From the cell containing the given text, extract its center point as [x, y] coordinate. 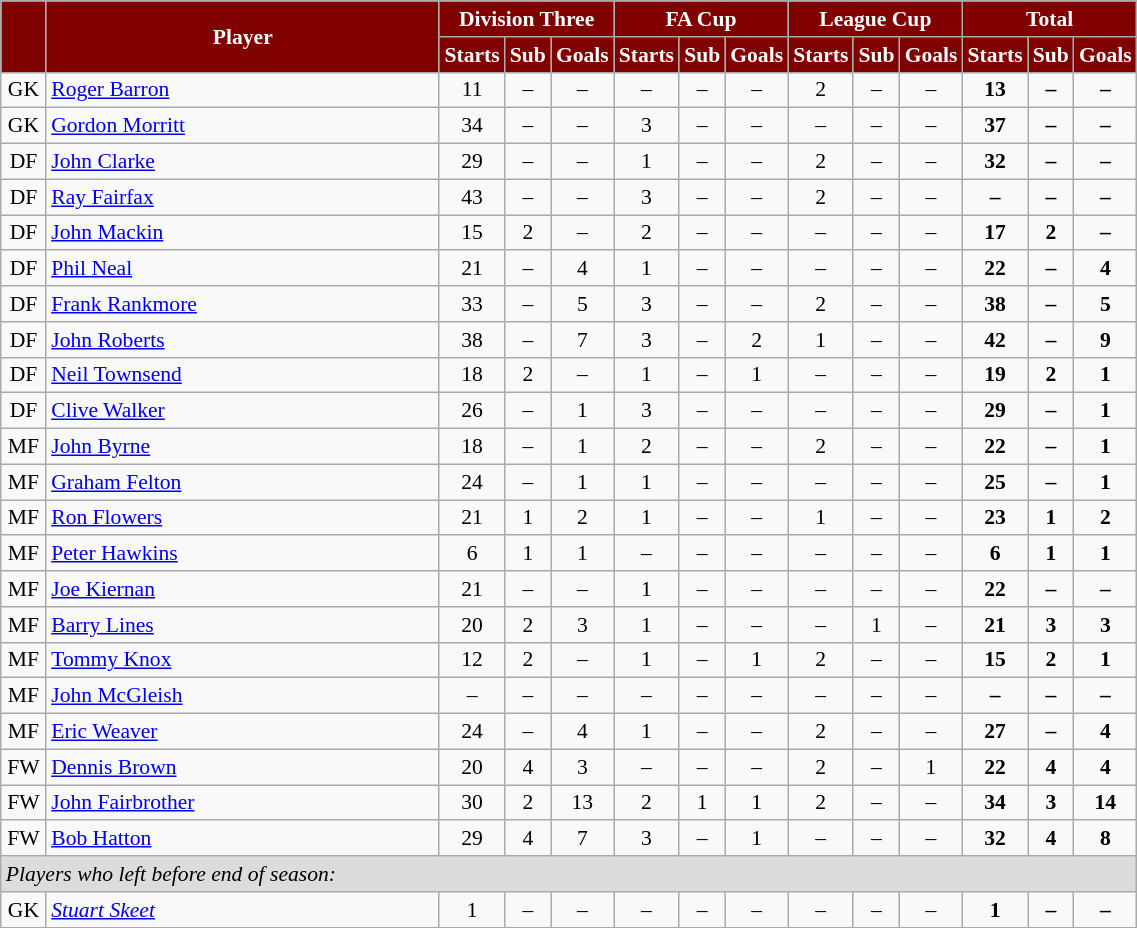
John McGleish [242, 696]
Gordon Morritt [242, 126]
John Fairbrother [242, 803]
42 [994, 340]
John Roberts [242, 340]
Peter Hawkins [242, 554]
Neil Townsend [242, 375]
Players who left before end of season: [569, 874]
Ron Flowers [242, 518]
Roger Barron [242, 90]
John Clarke [242, 162]
Bob Hatton [242, 839]
Phil Neal [242, 269]
27 [994, 732]
Clive Walker [242, 411]
John Byrne [242, 447]
19 [994, 375]
Eric Weaver [242, 732]
Ray Fairfax [242, 197]
14 [1106, 803]
Player [242, 36]
17 [994, 233]
Joe Kiernan [242, 589]
FA Cup [701, 19]
Total [1049, 19]
37 [994, 126]
Graham Felton [242, 482]
League Cup [875, 19]
Tommy Knox [242, 660]
30 [472, 803]
9 [1106, 340]
12 [472, 660]
26 [472, 411]
25 [994, 482]
Dennis Brown [242, 767]
Frank Rankmore [242, 304]
23 [994, 518]
Stuart Skeet [242, 910]
Barry Lines [242, 625]
8 [1106, 839]
John Mackin [242, 233]
11 [472, 90]
Division Three [526, 19]
43 [472, 197]
33 [472, 304]
